Detect which cell encompasses the target text, then output its (X, Y) center coordinate. 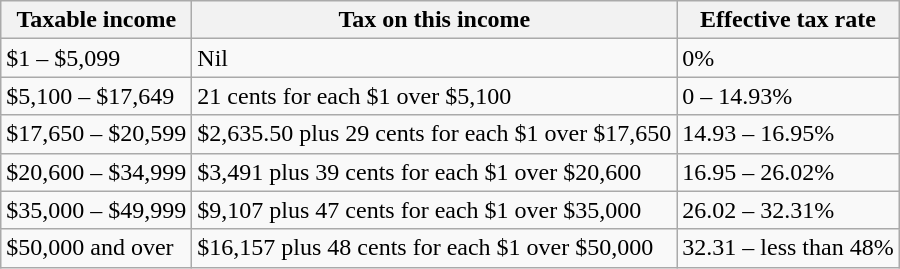
$5,100 – $17,649 (96, 96)
$35,000 – $49,999 (96, 210)
$2,635.50 plus 29 cents for each $1 over $17,650 (434, 134)
Tax on this income (434, 20)
$16,157 plus 48 cents for each $1 over $50,000 (434, 248)
21 cents for each $1 over $5,100 (434, 96)
$50,000 and over (96, 248)
0% (788, 58)
$3,491 plus 39 cents for each $1 over $20,600 (434, 172)
$20,600 – $34,999 (96, 172)
14.93 – 16.95% (788, 134)
Taxable income (96, 20)
Nil (434, 58)
32.31 – less than 48% (788, 248)
$1 – $5,099 (96, 58)
$9,107 plus 47 cents for each $1 over $35,000 (434, 210)
0 – 14.93% (788, 96)
Effective tax rate (788, 20)
16.95 – 26.02% (788, 172)
26.02 – 32.31% (788, 210)
$17,650 – $20,599 (96, 134)
